Identify which cell holds the provided text, then report its [x, y] central coordinate. 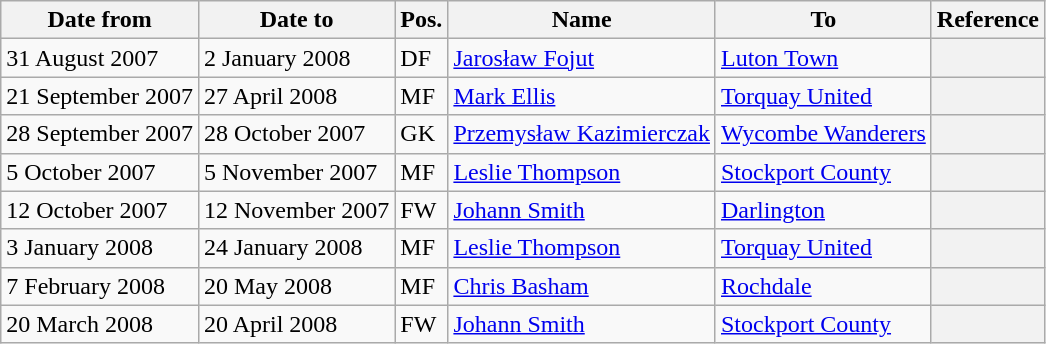
7 February 2008 [100, 286]
Mark Ellis [582, 96]
DF [422, 58]
Rochdale [823, 286]
20 March 2008 [100, 324]
GK [422, 134]
27 April 2008 [296, 96]
Jarosław Fojut [582, 58]
3 January 2008 [100, 248]
To [823, 20]
28 October 2007 [296, 134]
Przemysław Kazimierczak [582, 134]
24 January 2008 [296, 248]
21 September 2007 [100, 96]
Darlington [823, 210]
31 August 2007 [100, 58]
5 November 2007 [296, 172]
20 May 2008 [296, 286]
2 January 2008 [296, 58]
5 October 2007 [100, 172]
Pos. [422, 20]
Chris Basham [582, 286]
20 April 2008 [296, 324]
28 September 2007 [100, 134]
Luton Town [823, 58]
Date from [100, 20]
Date to [296, 20]
Wycombe Wanderers [823, 134]
Name [582, 20]
12 October 2007 [100, 210]
12 November 2007 [296, 210]
Reference [988, 20]
